Pinpoint the cell where the given text exists, returning its [X, Y] midpoint coordinate. 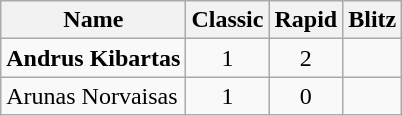
Arunas Norvaisas [94, 96]
Classic [228, 20]
Rapid [306, 20]
Andrus Kibartas [94, 58]
0 [306, 96]
2 [306, 58]
Blitz [372, 20]
Name [94, 20]
